Extract the (X, Y) coordinate from the center of the cell holding the provided text.  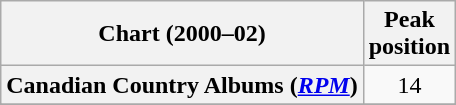
Canadian Country Albums (RPM) (182, 85)
14 (409, 85)
Chart (2000–02) (182, 34)
Peak position (409, 34)
